Search for the cell housing the specified text and yield its (X, Y) center coordinate. 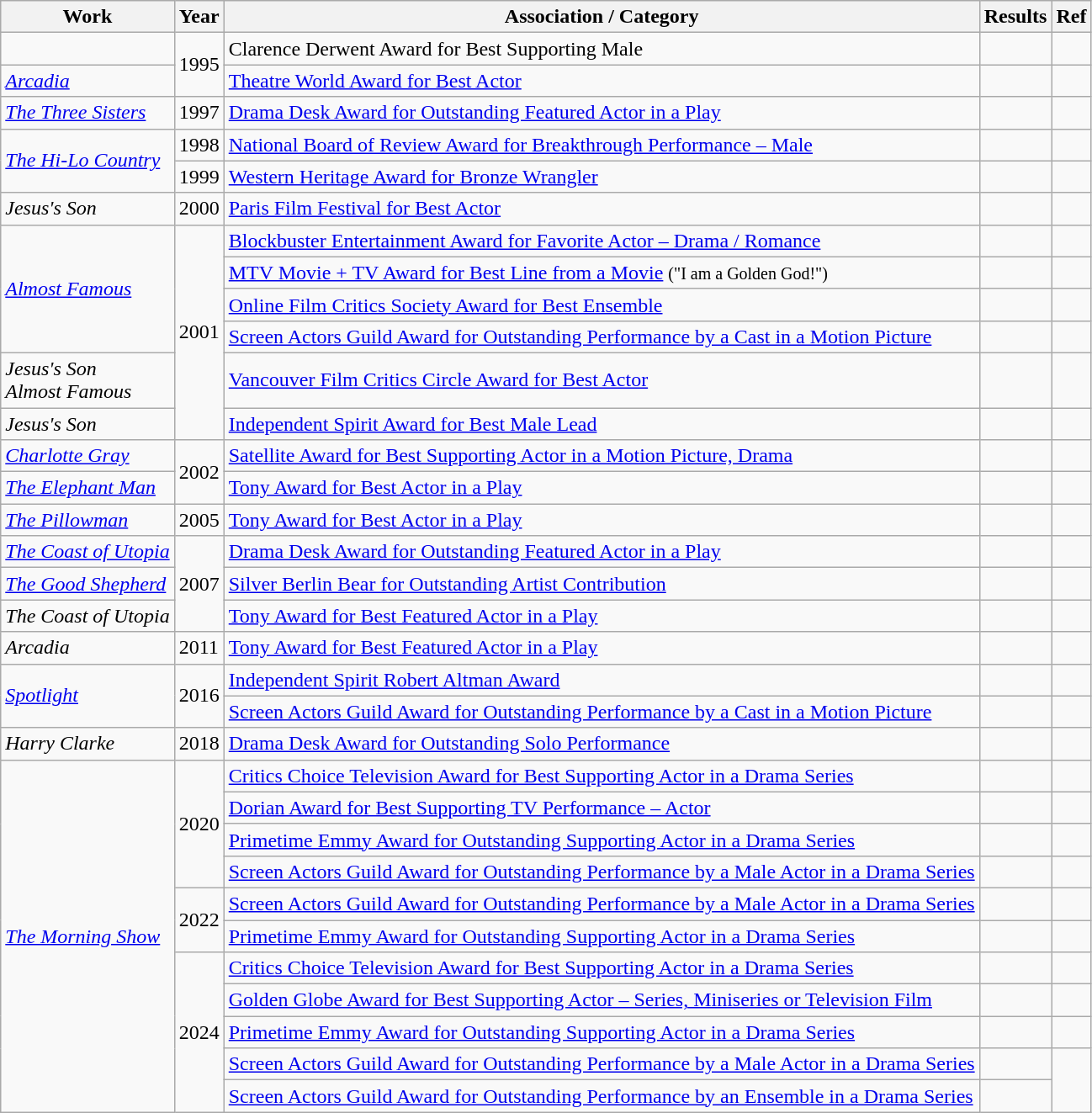
Harry Clarke (87, 744)
2024 (199, 1032)
2020 (199, 824)
Western Heritage Award for Bronze Wrangler (602, 177)
Association / Category (602, 17)
The Elephant Man (87, 488)
Dorian Award for Best Supporting TV Performance – Actor (602, 808)
1997 (199, 113)
Satellite Award for Best Supporting Actor in a Motion Picture, Drama (602, 456)
Clarence Derwent Award for Best Supporting Male (602, 49)
The Three Sisters (87, 113)
Screen Actors Guild Award for Outstanding Performance by an Ensemble in a Drama Series (602, 1096)
National Board of Review Award for Breakthrough Performance – Male (602, 145)
The Good Shepherd (87, 584)
Spotlight (87, 696)
Blockbuster Entertainment Award for Favorite Actor – Drama / Romance (602, 241)
Ref (1072, 17)
Online Film Critics Society Award for Best Ensemble (602, 305)
2007 (199, 584)
2000 (199, 209)
Work (87, 17)
Independent Spirit Robert Altman Award (602, 680)
1995 (199, 65)
2018 (199, 744)
2011 (199, 648)
Independent Spirit Award for Best Male Lead (602, 423)
Theatre World Award for Best Actor (602, 81)
Drama Desk Award for Outstanding Solo Performance (602, 744)
2022 (199, 920)
Charlotte Gray (87, 456)
2002 (199, 472)
Silver Berlin Bear for Outstanding Artist Contribution (602, 584)
The Pillowman (87, 520)
1999 (199, 177)
MTV Movie + TV Award for Best Line from a Movie ("I am a Golden God!") (602, 273)
Almost Famous (87, 289)
2001 (199, 331)
2005 (199, 520)
Vancouver Film Critics Circle Award for Best Actor (602, 380)
The Morning Show (87, 935)
Results (1015, 17)
Paris Film Festival for Best Actor (602, 209)
2016 (199, 696)
1998 (199, 145)
Golden Globe Award for Best Supporting Actor – Series, Miniseries or Television Film (602, 1000)
Year (199, 17)
Jesus's SonAlmost Famous (87, 380)
The Hi-Lo Country (87, 161)
